Return (x, y) of the center of cell containing provided text 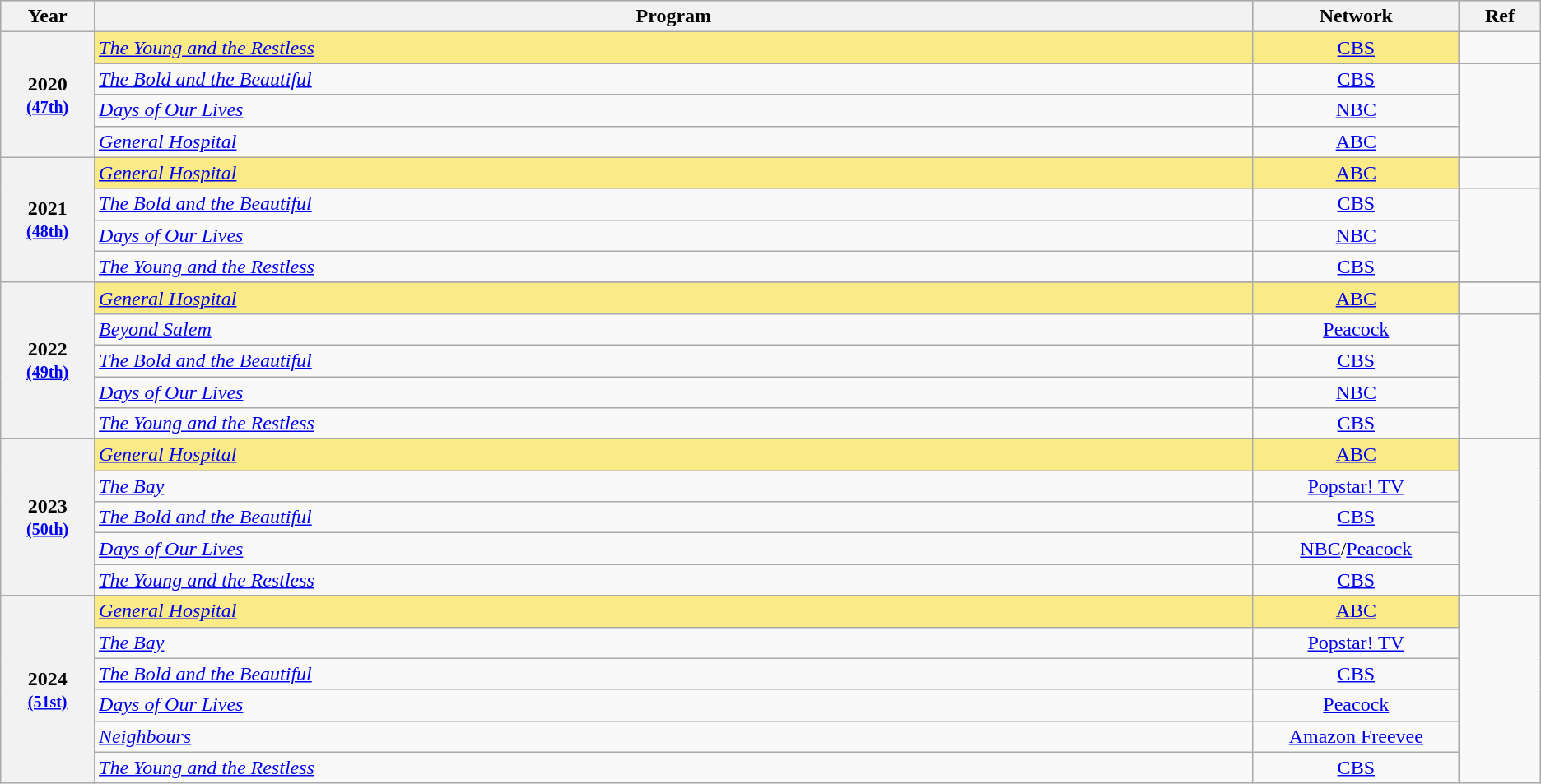
Neighbours (674, 736)
2023 (50th) (48, 517)
2024 (51st) (48, 689)
2022 (49th) (48, 360)
Program (674, 16)
Ref (1500, 16)
Beyond Salem (674, 329)
Network (1356, 16)
2021(48th) (48, 220)
NBC/Peacock (1356, 549)
2020(47th) (48, 95)
Amazon Freevee (1356, 736)
Year (48, 16)
